Return the [x, y] coordinate for the center point of the cell that contains the specified text.  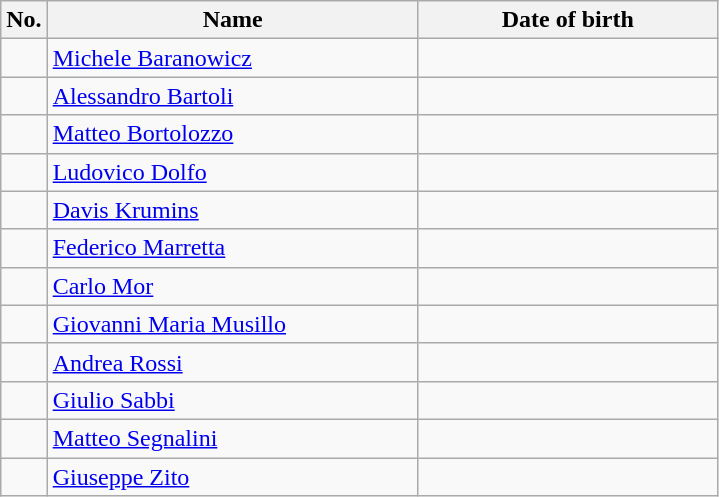
Alessandro Bartoli [232, 96]
Giuseppe Zito [232, 477]
Federico Marretta [232, 248]
Name [232, 20]
Date of birth [568, 20]
Michele Baranowicz [232, 58]
Carlo Mor [232, 286]
Matteo Bortolozzo [232, 134]
Andrea Rossi [232, 362]
Ludovico Dolfo [232, 172]
Davis Krumins [232, 210]
Giovanni Maria Musillo [232, 324]
Matteo Segnalini [232, 438]
No. [24, 20]
Giulio Sabbi [232, 400]
